From the cell containing the given text, extract its center point as [X, Y] coordinate. 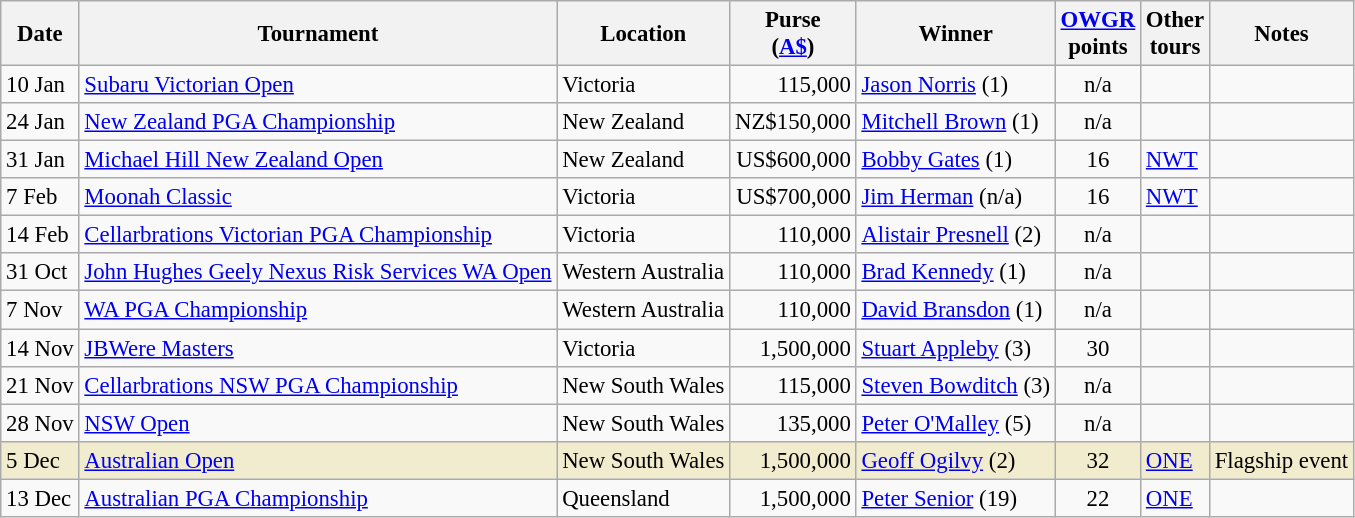
New Zealand PGA Championship [318, 122]
Queensland [644, 498]
31 Oct [40, 273]
28 Nov [40, 423]
14 Feb [40, 235]
31 Jan [40, 160]
NSW Open [318, 423]
21 Nov [40, 385]
Jason Norris (1) [956, 85]
Othertours [1176, 34]
22 [1098, 498]
10 Jan [40, 85]
Location [644, 34]
Tournament [318, 34]
Flagship event [1281, 460]
US$700,000 [793, 197]
5 Dec [40, 460]
Moonah Classic [318, 197]
OWGRpoints [1098, 34]
24 Jan [40, 122]
Peter Senior (19) [956, 498]
Subaru Victorian Open [318, 85]
WA PGA Championship [318, 310]
Alistair Presnell (2) [956, 235]
Stuart Appleby (3) [956, 348]
NZ$150,000 [793, 122]
Brad Kennedy (1) [956, 273]
Winner [956, 34]
Date [40, 34]
John Hughes Geely Nexus Risk Services WA Open [318, 273]
US$600,000 [793, 160]
7 Nov [40, 310]
Jim Herman (n/a) [956, 197]
Steven Bowditch (3) [956, 385]
JBWere Masters [318, 348]
Geoff Ogilvy (2) [956, 460]
13 Dec [40, 498]
David Bransdon (1) [956, 310]
Mitchell Brown (1) [956, 122]
Australian Open [318, 460]
Australian PGA Championship [318, 498]
14 Nov [40, 348]
Bobby Gates (1) [956, 160]
Purse(A$) [793, 34]
Peter O'Malley (5) [956, 423]
30 [1098, 348]
7 Feb [40, 197]
Michael Hill New Zealand Open [318, 160]
135,000 [793, 423]
Cellarbrations NSW PGA Championship [318, 385]
Notes [1281, 34]
Cellarbrations Victorian PGA Championship [318, 235]
32 [1098, 460]
